Return [X, Y] of the center of cell containing provided text 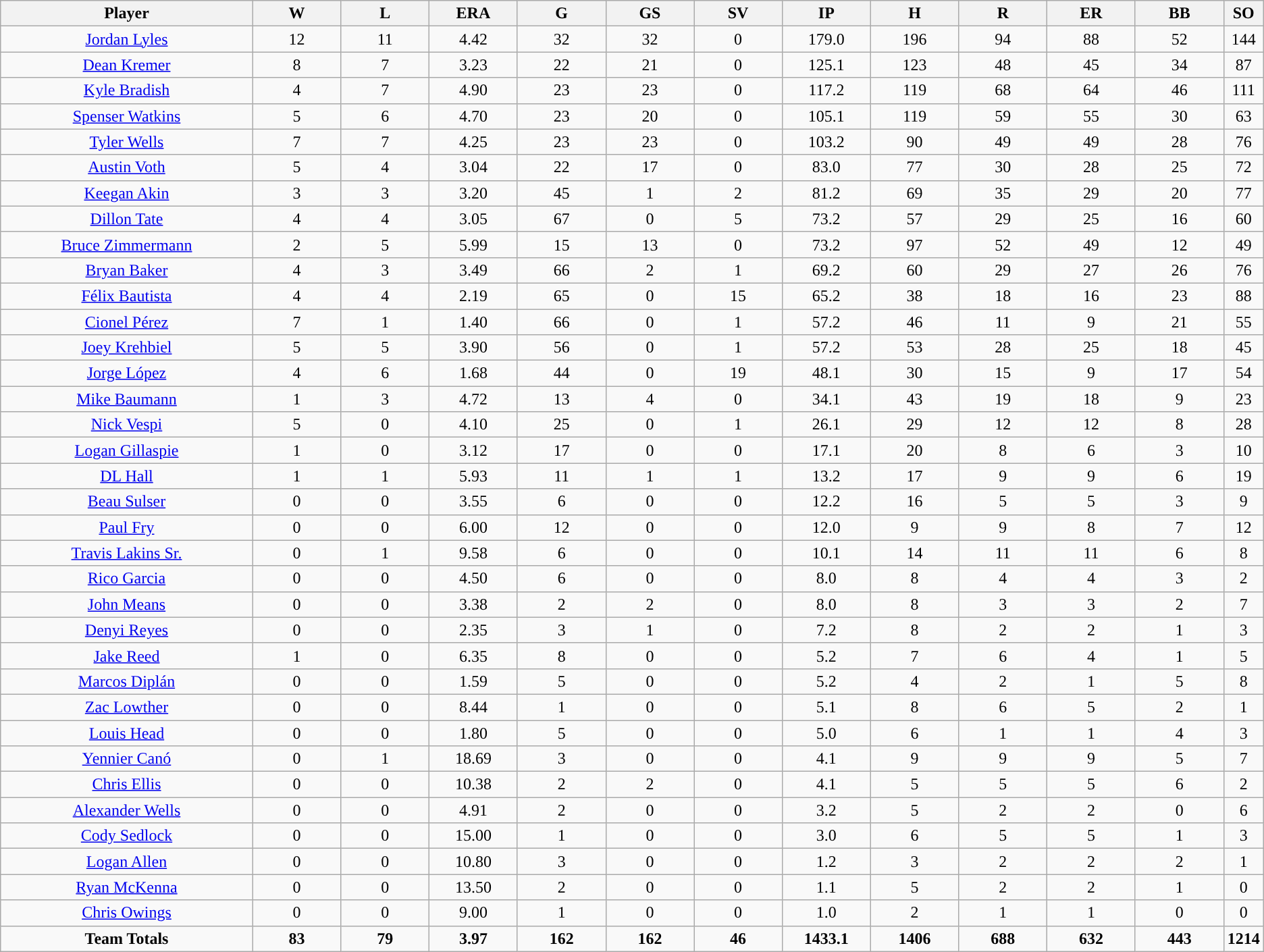
111 [1244, 90]
12.0 [826, 527]
10.38 [474, 785]
123 [914, 65]
443 [1179, 938]
13.2 [826, 476]
53 [914, 348]
3.05 [474, 219]
Chris Ellis [127, 785]
1.68 [474, 373]
4.90 [474, 90]
3.90 [474, 348]
6.35 [474, 656]
3.12 [474, 450]
94 [1003, 39]
Joey Krehbiel [127, 348]
3.38 [474, 604]
R [1003, 14]
65 [562, 296]
5.99 [474, 244]
83 [297, 938]
68 [1003, 90]
Tyler Wells [127, 142]
13.50 [474, 887]
196 [914, 39]
2.19 [474, 296]
1.80 [474, 733]
Jordan Lyles [127, 39]
8.44 [474, 707]
9.58 [474, 553]
4.42 [474, 39]
Marcos Diplán [127, 681]
1.1 [826, 887]
1433.1 [826, 938]
Beau Sulser [127, 502]
44 [562, 373]
54 [1244, 373]
Cionel Pérez [127, 322]
72 [1244, 167]
59 [1003, 116]
Alexander Wells [127, 810]
26 [1179, 270]
103.2 [826, 142]
4.72 [474, 399]
BB [1179, 14]
117.2 [826, 90]
DL Hall [127, 476]
Austin Voth [127, 167]
Kyle Bradish [127, 90]
Logan Gillaspie [127, 450]
L [385, 14]
3.0 [826, 836]
Bruce Zimmermann [127, 244]
10.80 [474, 862]
90 [914, 142]
10 [1244, 450]
Denyi Reyes [127, 630]
SV [739, 14]
27 [1091, 270]
Ryan McKenna [127, 887]
Louis Head [127, 733]
W [297, 14]
4.10 [474, 425]
5.93 [474, 476]
Jake Reed [127, 656]
G [562, 14]
2.35 [474, 630]
69.2 [826, 270]
Cody Sedlock [127, 836]
Nick Vespi [127, 425]
Keegan Akin [127, 193]
48.1 [826, 373]
Team Totals [127, 938]
ERA [474, 14]
4.50 [474, 579]
Paul Fry [127, 527]
9.00 [474, 913]
56 [562, 348]
35 [1003, 193]
Félix Bautista [127, 296]
Player [127, 14]
83.0 [826, 167]
15.00 [474, 836]
IP [826, 14]
12.2 [826, 502]
3.97 [474, 938]
John Means [127, 604]
4.91 [474, 810]
H [914, 14]
SO [1244, 14]
632 [1091, 938]
87 [1244, 65]
7.2 [826, 630]
65.2 [826, 296]
179.0 [826, 39]
Yennier Canó [127, 759]
34 [1179, 65]
3.49 [474, 270]
Travis Lakins Sr. [127, 553]
Rico Garcia [127, 579]
43 [914, 399]
Chris Owings [127, 913]
125.1 [826, 65]
Dillon Tate [127, 219]
3.55 [474, 502]
ER [1091, 14]
1.2 [826, 862]
Jorge López [127, 373]
34.1 [826, 399]
69 [914, 193]
64 [1091, 90]
81.2 [826, 193]
GS [650, 14]
688 [1003, 938]
97 [914, 244]
18.69 [474, 759]
48 [1003, 65]
4.25 [474, 142]
1214 [1244, 938]
1.40 [474, 322]
3.04 [474, 167]
1406 [914, 938]
10.1 [826, 553]
26.1 [826, 425]
14 [914, 553]
Dean Kremer [127, 65]
67 [562, 219]
63 [1244, 116]
6.00 [474, 527]
5.1 [826, 707]
Spenser Watkins [127, 116]
4.70 [474, 116]
3.23 [474, 65]
Zac Lowther [127, 707]
144 [1244, 39]
1.0 [826, 913]
Logan Allen [127, 862]
79 [385, 938]
3.20 [474, 193]
Bryan Baker [127, 270]
Mike Baumann [127, 399]
105.1 [826, 116]
1.59 [474, 681]
57 [914, 219]
38 [914, 296]
3.2 [826, 810]
17.1 [826, 450]
5.0 [826, 733]
